Identify which cell holds the provided text, then report its (X, Y) central coordinate. 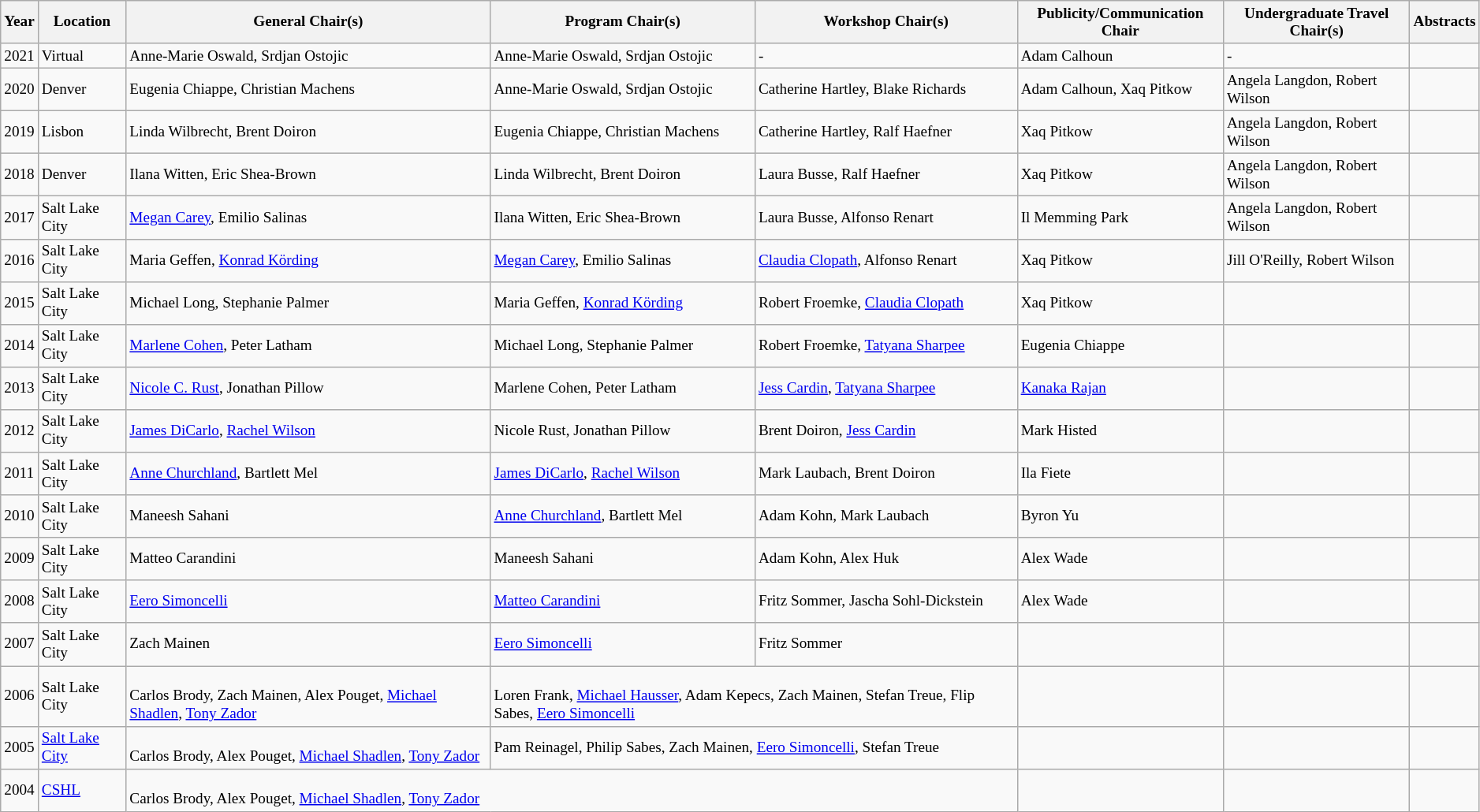
Location (82, 22)
Loren Frank, Michael Hausser, Adam Kepecs, Zach Mainen, Stefan Treue, Flip Sabes, Eero Simoncelli (754, 695)
Abstracts (1445, 22)
2018 (20, 175)
2017 (20, 218)
CSHL (82, 790)
Catherine Hartley, Blake Richards (886, 89)
2016 (20, 260)
Carlos Brody, Zach Mainen, Alex Pouget, Michael Shadlen, Tony Zador (308, 695)
2015 (20, 303)
Year (20, 22)
2014 (20, 345)
Eugenia Chiappe (1120, 345)
Fritz Sommer, Jascha Sohl-Dickstein (886, 602)
Il Memming Park (1120, 218)
Workshop Chair(s) (886, 22)
2005 (20, 747)
2006 (20, 695)
Nicole C. Rust, Jonathan Pillow (308, 388)
2013 (20, 388)
Adam Kohn, Mark Laubach (886, 516)
Robert Froemke, Tatyana Sharpee (886, 345)
Kanaka Rajan (1120, 388)
Adam Kohn, Alex Huk (886, 559)
Laura Busse, Alfonso Renart (886, 218)
Byron Yu (1120, 516)
2012 (20, 430)
2019 (20, 132)
Brent Doiron, Jess Cardin (886, 430)
Adam Calhoun, Xaq Pitkow (1120, 89)
Virtual (82, 56)
Claudia Clopath, Alfonso Renart (886, 260)
2011 (20, 474)
2004 (20, 790)
2020 (20, 89)
Jess Cardin, Tatyana Sharpee (886, 388)
Undergraduate Travel Chair(s) (1316, 22)
Publicity/Communication Chair (1120, 22)
Pam Reinagel, Philip Sabes, Zach Mainen, Eero Simoncelli, Stefan Treue (754, 747)
Program Chair(s) (623, 22)
Zach Mainen (308, 644)
Mark Laubach, Brent Doiron (886, 474)
Fritz Sommer (886, 644)
2008 (20, 602)
Mark Histed (1120, 430)
Robert Froemke, Claudia Clopath (886, 303)
2010 (20, 516)
Lisbon (82, 132)
2009 (20, 559)
General Chair(s) (308, 22)
Jill O'Reilly, Robert Wilson (1316, 260)
2007 (20, 644)
Catherine Hartley, Ralf Haefner (886, 132)
Adam Calhoun (1120, 56)
Ila Fiete (1120, 474)
2021 (20, 56)
Laura Busse, Ralf Haefner (886, 175)
Nicole Rust, Jonathan Pillow (623, 430)
